Locate the cell with the specified text and output its (x, y) center coordinate. 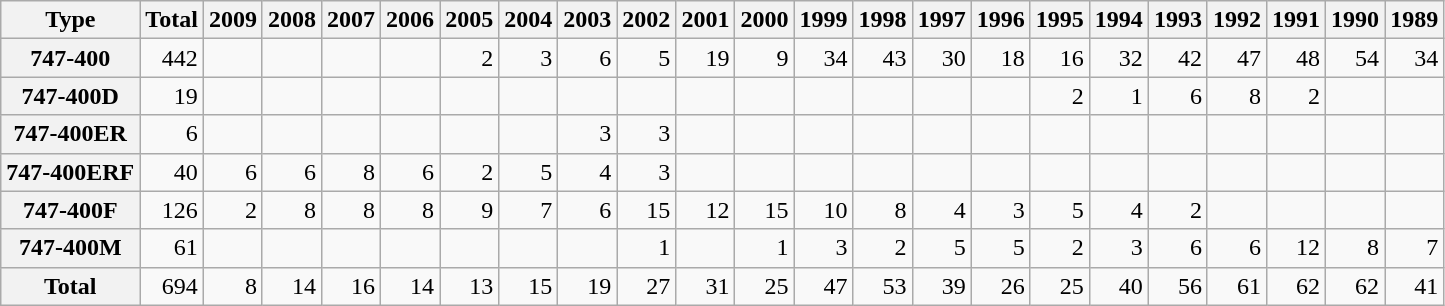
2002 (646, 20)
1989 (1414, 20)
2008 (292, 20)
747-400 (70, 58)
747-400D (70, 96)
54 (1356, 58)
2006 (410, 20)
10 (824, 210)
42 (1178, 58)
2004 (528, 20)
39 (942, 286)
1998 (882, 20)
747-400M (70, 248)
747-400F (70, 210)
1993 (1178, 20)
2001 (706, 20)
18 (1000, 58)
1994 (1118, 20)
30 (942, 58)
126 (172, 210)
1999 (824, 20)
2005 (470, 20)
747-400ERF (70, 172)
1996 (1000, 20)
Type (70, 20)
442 (172, 58)
26 (1000, 286)
2007 (350, 20)
1992 (1236, 20)
53 (882, 286)
2009 (232, 20)
1991 (1296, 20)
747-400ER (70, 134)
1990 (1356, 20)
2000 (764, 20)
1995 (1060, 20)
32 (1118, 58)
41 (1414, 286)
1997 (942, 20)
43 (882, 58)
48 (1296, 58)
27 (646, 286)
694 (172, 286)
56 (1178, 286)
31 (706, 286)
2003 (588, 20)
13 (470, 286)
